Capture the cell that displays the provided text and extract its (x, y) central coordinate. 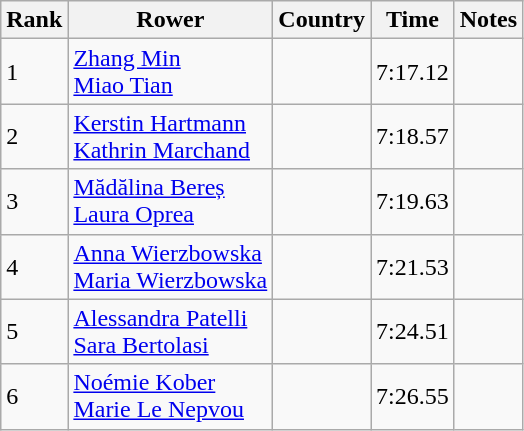
4 (34, 266)
7:26.55 (412, 396)
Noémie KoberMarie Le Nepvou (170, 396)
Country (322, 20)
1 (34, 72)
Kerstin HartmannKathrin Marchand (170, 136)
7:19.63 (412, 202)
7:24.51 (412, 332)
Rower (170, 20)
7:21.53 (412, 266)
Anna WierzbowskaMaria Wierzbowska (170, 266)
7:18.57 (412, 136)
Notes (488, 20)
6 (34, 396)
Rank (34, 20)
3 (34, 202)
Time (412, 20)
Zhang MinMiao Tian (170, 72)
5 (34, 332)
Alessandra PatelliSara Bertolasi (170, 332)
2 (34, 136)
Mădălina BereșLaura Oprea (170, 202)
7:17.12 (412, 72)
